Return (x, y) of the center of cell containing provided text 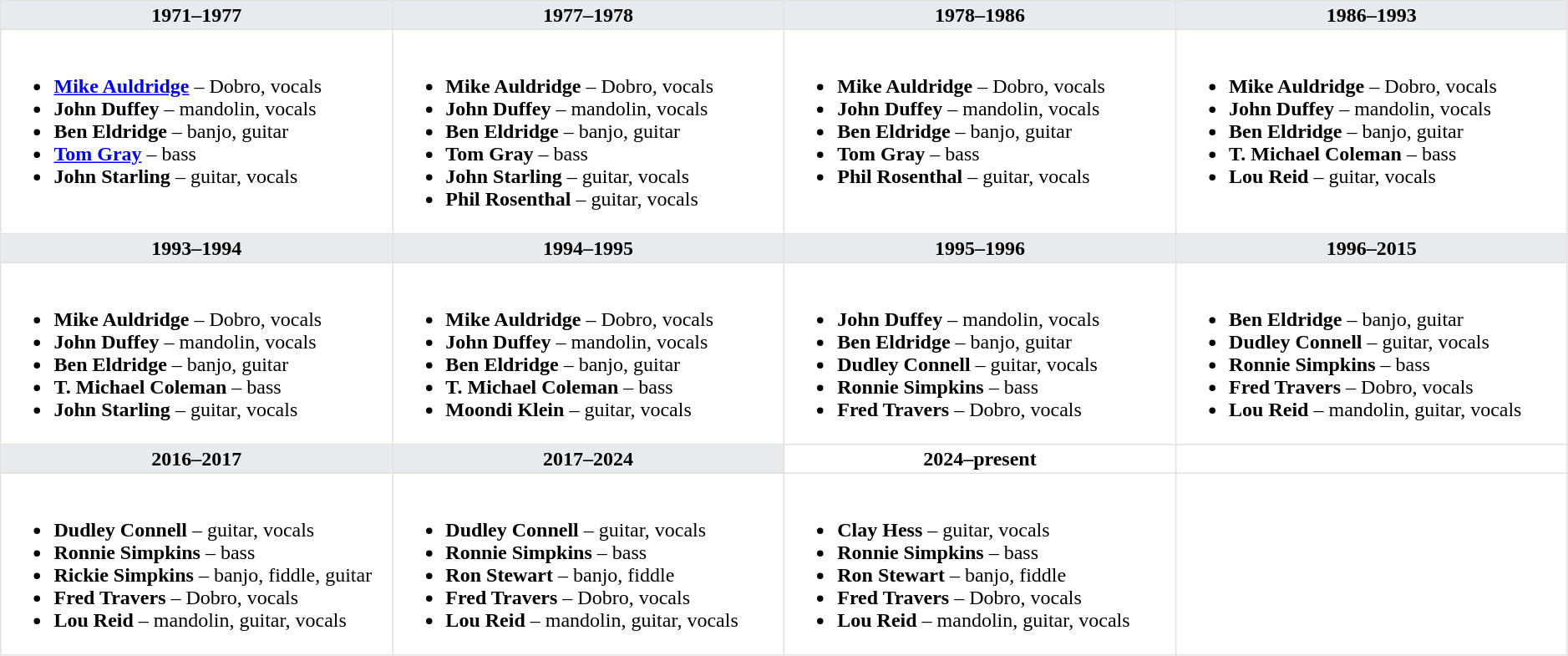
1994–1995 (588, 248)
Mike Auldridge – Dobro, vocalsJohn Duffey – mandolin, vocalsBen Eldridge – banjo, guitarTom Gray – bassPhil Rosenthal – guitar, vocals (979, 131)
1993–1994 (197, 248)
Mike Auldridge – Dobro, vocalsJohn Duffey – mandolin, vocalsBen Eldridge – banjo, guitarTom Gray – bassJohn Starling – guitar, vocals (197, 131)
1977–1978 (588, 15)
Mike Auldridge – Dobro, vocalsJohn Duffey – mandolin, vocalsBen Eldridge – banjo, guitarT. Michael Coleman – bassJohn Starling – guitar, vocals (197, 353)
Mike Auldridge – Dobro, vocalsJohn Duffey – mandolin, vocalsBen Eldridge – banjo, guitarT. Michael Coleman – bassLou Reid – guitar, vocals (1372, 131)
Ben Eldridge – banjo, guitarDudley Connell – guitar, vocalsRonnie Simpkins – bassFred Travers – Dobro, vocalsLou Reid – mandolin, guitar, vocals (1372, 353)
1986–1993 (1372, 15)
2017–2024 (588, 459)
Mike Auldridge – Dobro, vocalsJohn Duffey – mandolin, vocalsBen Eldridge – banjo, guitarT. Michael Coleman – bassMoondi Klein – guitar, vocals (588, 353)
2024–present (979, 459)
2016–2017 (197, 459)
Dudley Connell – guitar, vocalsRonnie Simpkins – bassRon Stewart – banjo, fiddleFred Travers – Dobro, vocalsLou Reid – mandolin, guitar, vocals (588, 564)
1978–1986 (979, 15)
John Duffey – mandolin, vocalsBen Eldridge – banjo, guitarDudley Connell – guitar, vocalsRonnie Simpkins – bassFred Travers – Dobro, vocals (979, 353)
1996–2015 (1372, 248)
Clay Hess – guitar, vocalsRonnie Simpkins – bassRon Stewart – banjo, fiddleFred Travers – Dobro, vocalsLou Reid – mandolin, guitar, vocals (979, 564)
1995–1996 (979, 248)
1971–1977 (197, 15)
